Scan for the cell matching the given text and deliver its [x, y] coordinate at center. 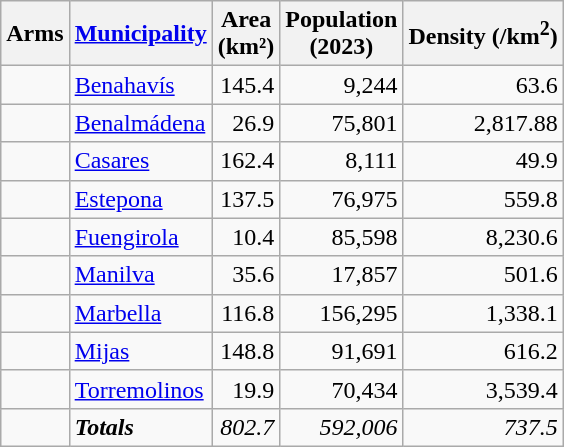
26.9 [246, 123]
156,295 [342, 313]
Arms [35, 34]
116.8 [246, 313]
559.8 [483, 199]
17,857 [342, 275]
802.7 [246, 427]
75,801 [342, 123]
145.4 [246, 85]
85,598 [342, 237]
Fuengirola [140, 237]
Manilva [140, 275]
91,691 [342, 351]
8,111 [342, 161]
8,230.6 [483, 237]
Benalmádena [140, 123]
137.5 [246, 199]
592,006 [342, 427]
501.6 [483, 275]
Totals [140, 427]
Casares [140, 161]
Density (/km2) [483, 34]
Marbella [140, 313]
Torremolinos [140, 389]
Benahavís [140, 85]
2,817.88 [483, 123]
737.5 [483, 427]
148.8 [246, 351]
10.4 [246, 237]
3,539.4 [483, 389]
Estepona [140, 199]
35.6 [246, 275]
Municipality [140, 34]
1,338.1 [483, 313]
70,434 [342, 389]
616.2 [483, 351]
19.9 [246, 389]
49.9 [483, 161]
9,244 [342, 85]
63.6 [483, 85]
Area(km²) [246, 34]
76,975 [342, 199]
Mijas [140, 351]
162.4 [246, 161]
Population(2023) [342, 34]
